Detect which cell encompasses the target text, then output its [x, y] center coordinate. 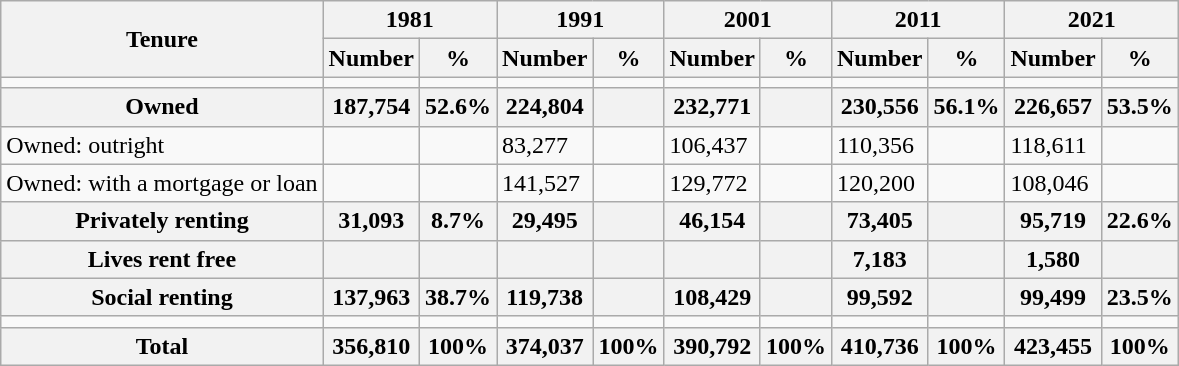
118,611 [1053, 145]
1,580 [1053, 259]
95,719 [1053, 221]
226,657 [1053, 107]
29,495 [545, 221]
141,527 [545, 183]
1981 [410, 20]
46,154 [712, 221]
2001 [748, 20]
Privately renting [162, 221]
110,356 [879, 145]
106,437 [712, 145]
2021 [1092, 20]
Tenure [162, 39]
56.1% [966, 107]
Total [162, 346]
410,736 [879, 346]
108,429 [712, 297]
Lives rent free [162, 259]
374,037 [545, 346]
8.7% [458, 221]
230,556 [879, 107]
22.6% [1140, 221]
108,046 [1053, 183]
390,792 [712, 346]
52.6% [458, 107]
Owned [162, 107]
224,804 [545, 107]
38.7% [458, 297]
Owned: outright [162, 145]
7,183 [879, 259]
2011 [918, 20]
1991 [580, 20]
119,738 [545, 297]
99,592 [879, 297]
99,499 [1053, 297]
187,754 [371, 107]
120,200 [879, 183]
232,771 [712, 107]
83,277 [545, 145]
Social renting [162, 297]
423,455 [1053, 346]
Owned: with a mortgage or loan [162, 183]
73,405 [879, 221]
23.5% [1140, 297]
356,810 [371, 346]
137,963 [371, 297]
53.5% [1140, 107]
129,772 [712, 183]
31,093 [371, 221]
